Determine the [x, y] coordinate at the center of the cell enclosing the given text.  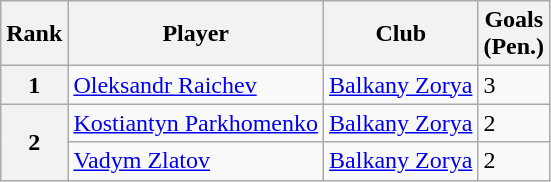
Kostiantyn Parkhomenko [196, 123]
Player [196, 34]
Goals(Pen.) [514, 34]
Vadym Zlatov [196, 161]
1 [34, 85]
3 [514, 85]
Club [401, 34]
Oleksandr Raichev [196, 85]
Rank [34, 34]
